Return the (x, y) coordinate for the center point of the cell that contains the specified text.  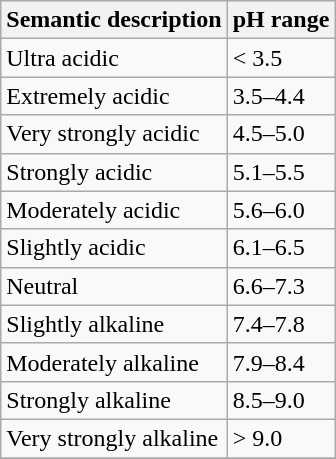
5.1–5.5 (281, 172)
8.5–9.0 (281, 400)
Slightly alkaline (114, 324)
> 9.0 (281, 438)
Strongly alkaline (114, 400)
Extremely acidic (114, 96)
Slightly acidic (114, 248)
< 3.5 (281, 58)
Very strongly acidic (114, 134)
Ultra acidic (114, 58)
Moderately acidic (114, 210)
Neutral (114, 286)
7.4–7.8 (281, 324)
6.6–7.3 (281, 286)
5.6–6.0 (281, 210)
6.1–6.5 (281, 248)
7.9–8.4 (281, 362)
Very strongly alkaline (114, 438)
Strongly acidic (114, 172)
Semantic description (114, 20)
3.5–4.4 (281, 96)
Moderately alkaline (114, 362)
4.5–5.0 (281, 134)
pH range (281, 20)
